Output the [x, y] coordinate of the center of the cell containing the given text.  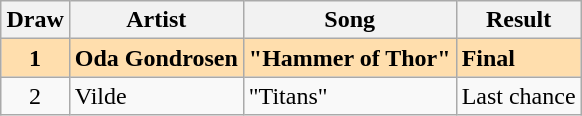
Final [518, 58]
"Hammer of Thor" [350, 58]
Vilde [156, 96]
2 [35, 96]
"Titans" [350, 96]
Last chance [518, 96]
Draw [35, 20]
Oda Gondrosen [156, 58]
Artist [156, 20]
Result [518, 20]
1 [35, 58]
Song [350, 20]
